Determine the (X, Y) coordinate at the center of the cell enclosing the given text.  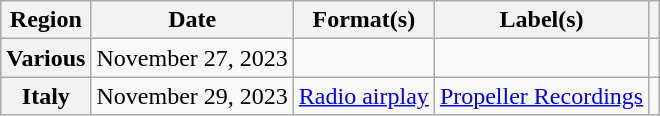
November 29, 2023 (192, 96)
Region (46, 20)
Propeller Recordings (541, 96)
Various (46, 58)
Label(s) (541, 20)
Format(s) (364, 20)
Date (192, 20)
Italy (46, 96)
Radio airplay (364, 96)
November 27, 2023 (192, 58)
